For the text-containing cell, return its midpoint in (X, Y) coordinate format. 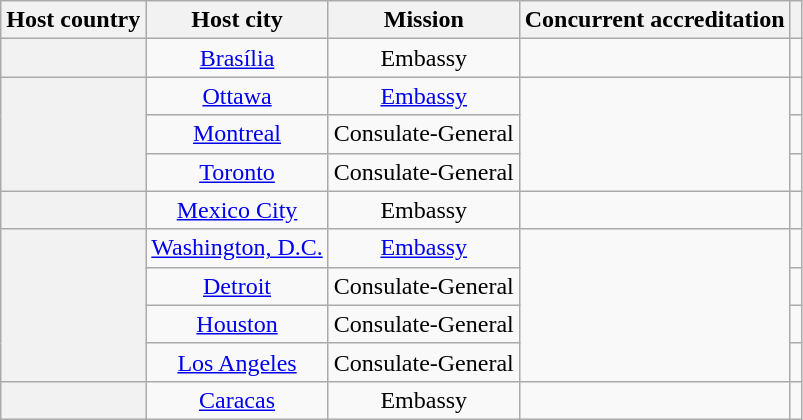
Los Angeles (237, 362)
Host city (237, 20)
Host country (74, 20)
Houston (237, 324)
Brasília (237, 58)
Concurrent accreditation (654, 20)
Detroit (237, 286)
Washington, D.C. (237, 248)
Ottawa (237, 96)
Mexico City (237, 210)
Caracas (237, 400)
Mission (424, 20)
Montreal (237, 134)
Toronto (237, 172)
